Return [x, y] of the center of cell containing provided text 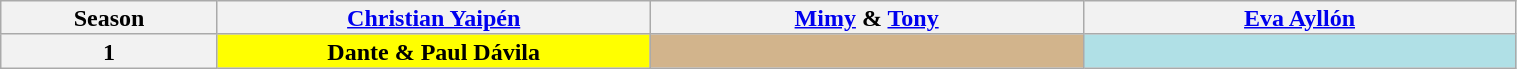
Eva Ayllón [1300, 18]
Mimy & Tony [866, 18]
Season [109, 18]
1 [109, 51]
Dante & Paul Dávila [434, 51]
Christian Yaipén [434, 18]
